For the text-containing cell, return its midpoint in [x, y] coordinate format. 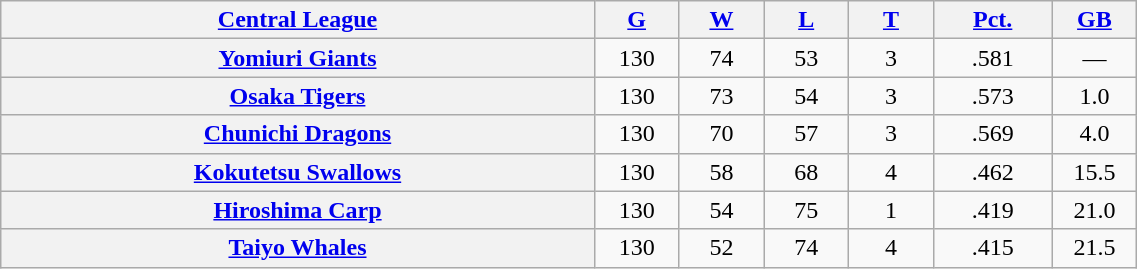
52 [722, 248]
53 [806, 58]
W [722, 20]
Hiroshima Carp [298, 210]
L [806, 20]
70 [722, 134]
.462 [992, 172]
Chunichi Dragons [298, 134]
Yomiuri Giants [298, 58]
21.5 [1094, 248]
58 [722, 172]
1 [892, 210]
— [1094, 58]
15.5 [1094, 172]
Kokutetsu Swallows [298, 172]
Osaka Tigers [298, 96]
.573 [992, 96]
1.0 [1094, 96]
.419 [992, 210]
T [892, 20]
Taiyo Whales [298, 248]
4.0 [1094, 134]
G [636, 20]
Pct. [992, 20]
75 [806, 210]
.569 [992, 134]
68 [806, 172]
21.0 [1094, 210]
.581 [992, 58]
57 [806, 134]
73 [722, 96]
Central League [298, 20]
.415 [992, 248]
GB [1094, 20]
